Locate the cell with the specified text and output its [x, y] center coordinate. 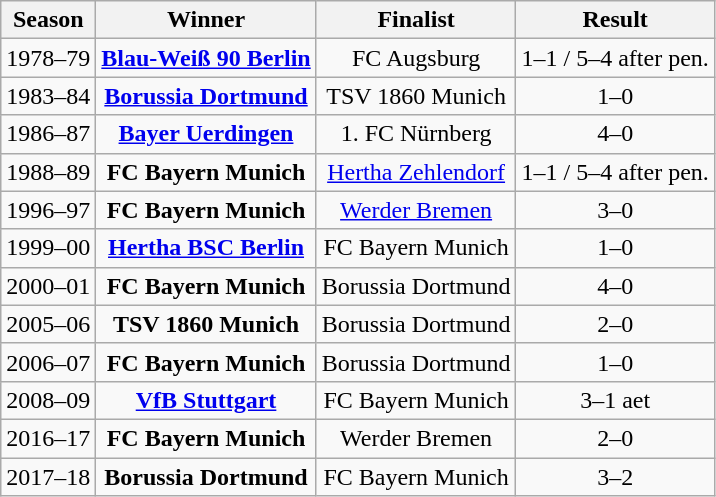
1988–89 [48, 172]
1978–79 [48, 58]
Winner [206, 20]
2016–17 [48, 438]
2008–09 [48, 400]
Hertha BSC Berlin [206, 248]
1. FC Nürnberg [416, 134]
2005–06 [48, 324]
FC Augsburg [416, 58]
Result [615, 20]
1999–00 [48, 248]
1986–87 [48, 134]
Season [48, 20]
1996–97 [48, 210]
Hertha Zehlendorf [416, 172]
2000–01 [48, 286]
Bayer Uerdingen [206, 134]
3–0 [615, 210]
Finalist [416, 20]
1983–84 [48, 96]
3–2 [615, 477]
VfB Stuttgart [206, 400]
2017–18 [48, 477]
3–1 aet [615, 400]
2006–07 [48, 362]
Blau-Weiß 90 Berlin [206, 58]
